From the cell containing the given text, extract its center point as (x, y) coordinate. 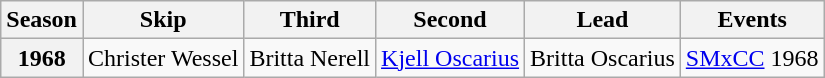
Events (752, 20)
Season (42, 20)
Skip (162, 20)
Britta Oscarius (603, 58)
Third (310, 20)
SMxCC 1968 (752, 58)
Britta Nerell (310, 58)
Lead (603, 20)
Christer Wessel (162, 58)
Kjell Oscarius (450, 58)
1968 (42, 58)
Second (450, 20)
